Pinpoint the cell where the given text exists, returning its (X, Y) midpoint coordinate. 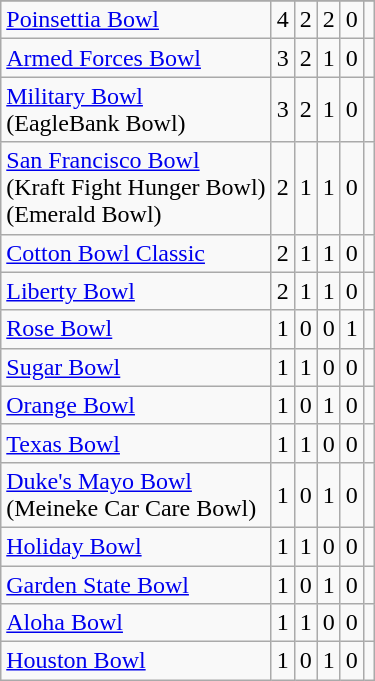
Duke's Mayo Bowl(Meineke Car Care Bowl) (136, 494)
Poinsettia Bowl (136, 20)
Orange Bowl (136, 405)
Sugar Bowl (136, 367)
Rose Bowl (136, 329)
San Francisco Bowl(Kraft Fight Hunger Bowl)(Emerald Bowl) (136, 188)
Holiday Bowl (136, 546)
Armed Forces Bowl (136, 58)
Texas Bowl (136, 443)
4 (282, 20)
Aloha Bowl (136, 623)
Liberty Bowl (136, 291)
Military Bowl(EagleBank Bowl) (136, 110)
Cotton Bowl Classic (136, 253)
Houston Bowl (136, 661)
Garden State Bowl (136, 585)
